Capture the cell that displays the provided text and extract its (x, y) central coordinate. 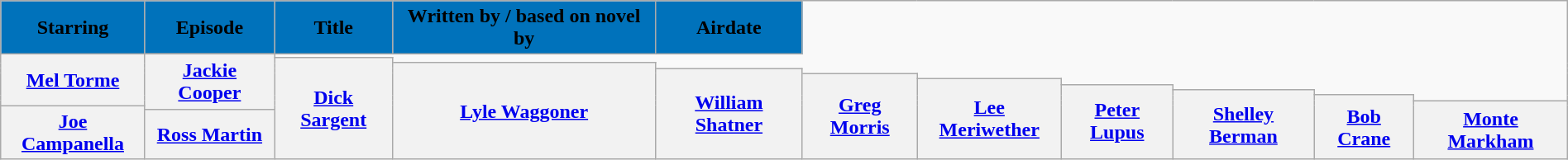
Mel Torme (73, 80)
Greg Morris (860, 116)
Shelley Berman (1244, 125)
Airdate (729, 28)
Jackie Cooper (209, 82)
William Shatner (729, 114)
Starring (73, 28)
Dick Sargent (334, 109)
Joe Campanella (73, 132)
Ross Martin (209, 134)
Written by / based on novel by (524, 28)
Title (334, 28)
Lyle Waggoner (524, 111)
Peter Lupus (1116, 122)
Bob Crane (1365, 127)
Episode (209, 28)
Lee Meriwether (989, 120)
Monte Markham (1491, 130)
